Provide the (X, Y) coordinate of the cell's center where the given text is located.  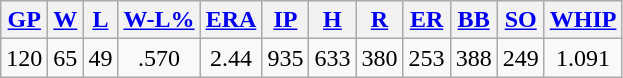
W-L% (159, 20)
1.091 (583, 58)
GP (24, 20)
633 (332, 58)
.570 (159, 58)
W (66, 20)
120 (24, 58)
49 (100, 58)
ER (426, 20)
380 (380, 58)
H (332, 20)
253 (426, 58)
SO (520, 20)
WHIP (583, 20)
IP (286, 20)
935 (286, 58)
R (380, 20)
249 (520, 58)
65 (66, 58)
ERA (231, 20)
388 (474, 58)
BB (474, 20)
L (100, 20)
2.44 (231, 58)
